Detect which cell encompasses the target text, then output its (X, Y) center coordinate. 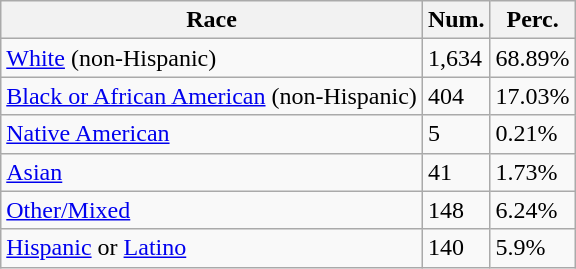
Asian (212, 172)
41 (456, 172)
Other/Mixed (212, 210)
148 (456, 210)
5.9% (532, 248)
68.89% (532, 58)
0.21% (532, 134)
Native American (212, 134)
Black or African American (non-Hispanic) (212, 96)
5 (456, 134)
Perc. (532, 20)
Num. (456, 20)
White (non-Hispanic) (212, 58)
1.73% (532, 172)
1,634 (456, 58)
140 (456, 248)
404 (456, 96)
Hispanic or Latino (212, 248)
17.03% (532, 96)
6.24% (532, 210)
Race (212, 20)
